Search for the cell housing the specified text and yield its [X, Y] center coordinate. 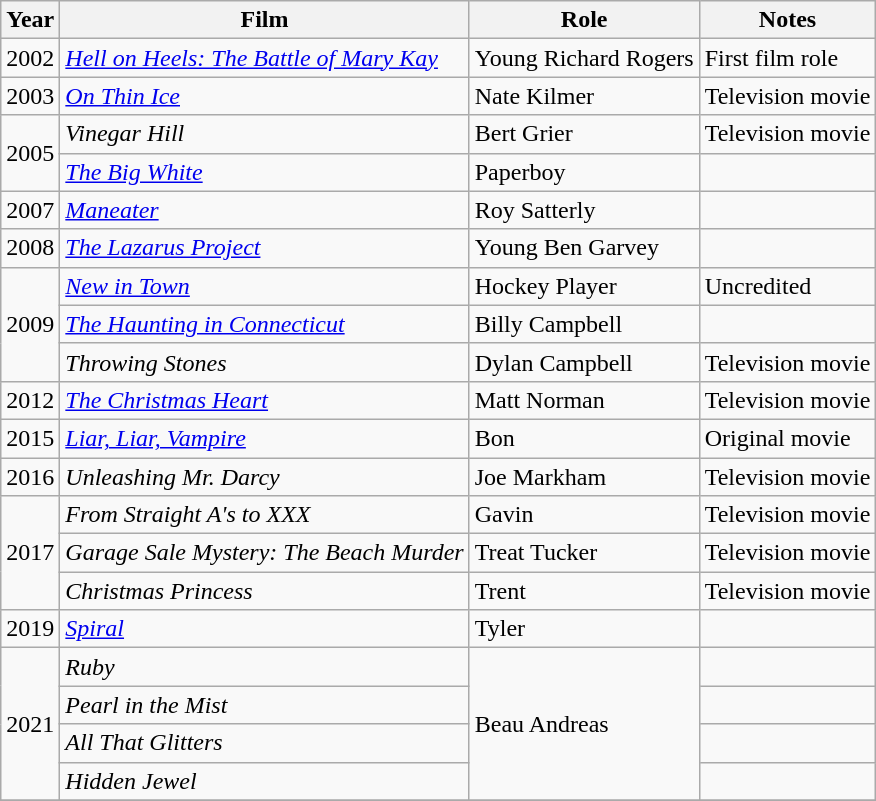
Original movie [788, 438]
From Straight A's to XXX [264, 515]
2002 [30, 58]
Nate Kilmer [584, 96]
New in Town [264, 286]
First film role [788, 58]
Hockey Player [584, 286]
2008 [30, 248]
On Thin Ice [264, 96]
Young Ben Garvey [584, 248]
Throwing Stones [264, 362]
2003 [30, 96]
2012 [30, 400]
Billy Campbell [584, 324]
The Big White [264, 172]
2019 [30, 629]
Hell on Heels: The Battle of Mary Kay [264, 58]
Unleashing Mr. Darcy [264, 477]
The Christmas Heart [264, 400]
Trent [584, 591]
Beau Andreas [584, 724]
Treat Tucker [584, 553]
Notes [788, 20]
Roy Satterly [584, 210]
Young Richard Rogers [584, 58]
2017 [30, 553]
Paperboy [584, 172]
Role [584, 20]
2021 [30, 724]
Dylan Campbell [584, 362]
Joe Markham [584, 477]
Matt Norman [584, 400]
2009 [30, 324]
Vinegar Hill [264, 134]
Hidden Jewel [264, 781]
2015 [30, 438]
Spiral [264, 629]
Tyler [584, 629]
Gavin [584, 515]
2016 [30, 477]
Liar, Liar, Vampire [264, 438]
Ruby [264, 667]
Maneater [264, 210]
Bert Grier [584, 134]
2007 [30, 210]
Film [264, 20]
Year [30, 20]
Uncredited [788, 286]
Bon [584, 438]
The Haunting in Connecticut [264, 324]
All That Glitters [264, 743]
Pearl in the Mist [264, 705]
2005 [30, 153]
Christmas Princess [264, 591]
The Lazarus Project [264, 248]
Garage Sale Mystery: The Beach Murder [264, 553]
